Detect which cell encompasses the target text, then output its [X, Y] center coordinate. 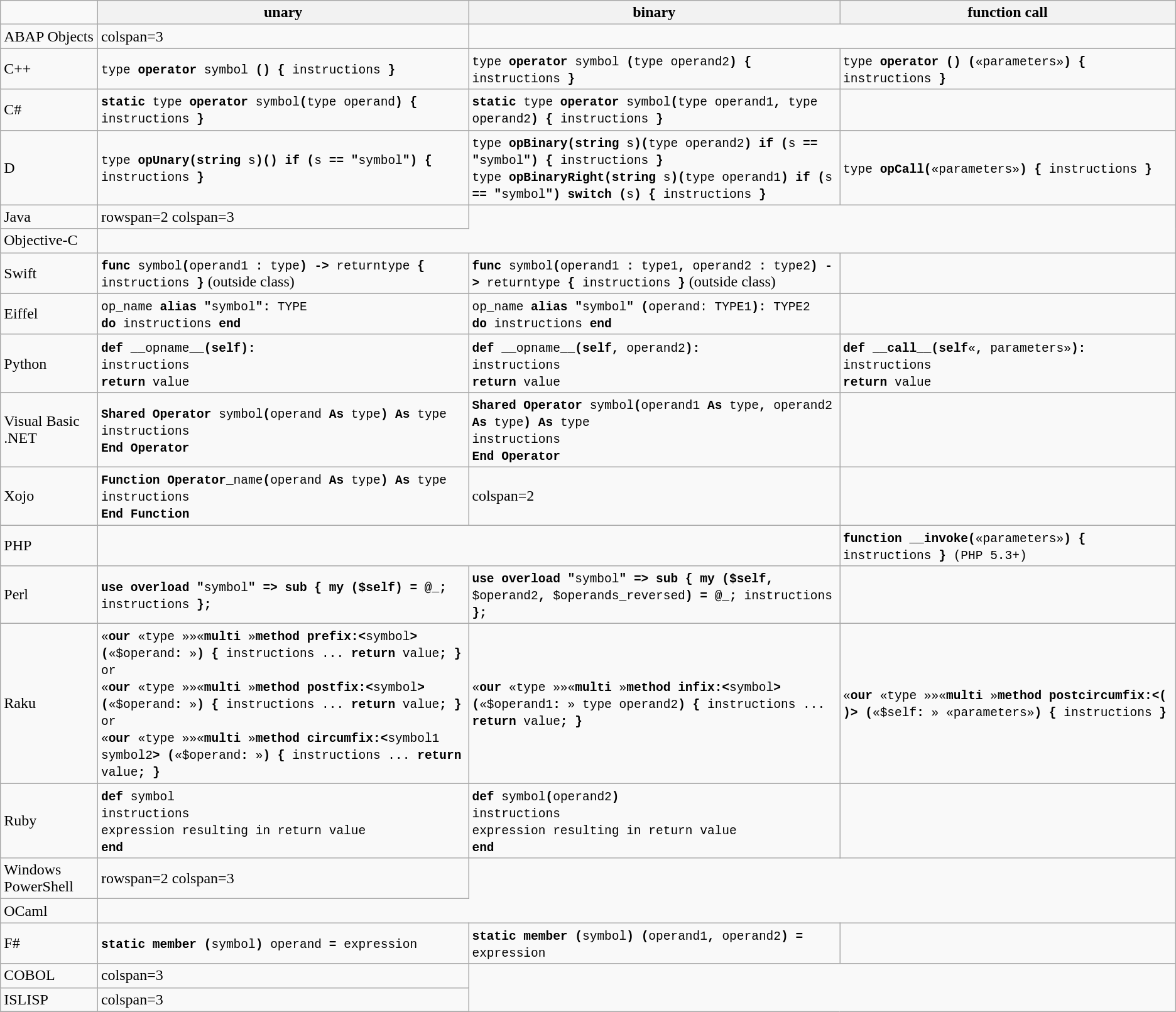
function call [1008, 13]
def __call__(self«, parameters»): instructions return value [1008, 363]
Objective-C [49, 241]
colspan=2 [655, 496]
Function Operator_name(operand As type) As type instructions End Function [283, 496]
use overload "symbol" => sub { my ($self, $operand2, $operands_reversed) = @_; instructions }; [655, 595]
Shared Operator symbol(operand1 As type, operand2 As type) As type instructions End Operator [655, 430]
function __invoke(«parameters») { instructions } (PHP 5.3+) [1008, 545]
Windows PowerShell [49, 878]
static type operator symbol(type operand1, type operand2) { instructions } [655, 109]
«our «type »»«multi »method postcircumfix:<( )> («$self: » «parameters») { instructions } [1008, 704]
def __opname__(self): instructions return value [283, 363]
C# [49, 109]
def symbol instructions expression resulting in return value end [283, 820]
Shared Operator symbol(operand As type) As type instructions End Operator [283, 430]
D [49, 167]
ABAP Objects [49, 36]
OCaml [49, 911]
func symbol(operand1 : type1, operand2 : type2) -> returntype { instructions } (outside class) [655, 273]
PHP [49, 545]
Ruby [49, 820]
static member (symbol) (operand1, operand2) = expression [655, 944]
def __opname__(self, operand2): instructions return value [655, 363]
Raku [49, 704]
Visual Basic .NET [49, 430]
type opUnary(string s)() if (s == "symbol") { instructions } [283, 167]
Swift [49, 273]
Xojo [49, 496]
static member (symbol) operand = expression [283, 944]
def symbol(operand2) instructions expression resulting in return value end [655, 820]
unary [283, 13]
Eiffel [49, 314]
Perl [49, 595]
COBOL [49, 976]
Python [49, 363]
type operator symbol (type operand2) { instructions } [655, 69]
type opCall(«parameters») { instructions } [1008, 167]
type operator symbol () { instructions } [283, 69]
C++ [49, 69]
Java [49, 217]
op_name alias "symbol": TYPE do instructions end [283, 314]
F# [49, 944]
func symbol(operand1 : type) -> returntype { instructions } (outside class) [283, 273]
«our «type »»«multi »method infix:<symbol> («$operand1: » type operand2) { instructions ... return value; } [655, 704]
static type operator symbol(type operand) { instructions } [283, 109]
ISLISP [49, 999]
op_name alias "symbol" (operand: TYPE1): TYPE2 do instructions end [655, 314]
type operator () («parameters») { instructions } [1008, 69]
binary [655, 13]
use overload "symbol" => sub { my ($self) = @_; instructions }; [283, 595]
